Detect which cell encompasses the target text, then output its [X, Y] center coordinate. 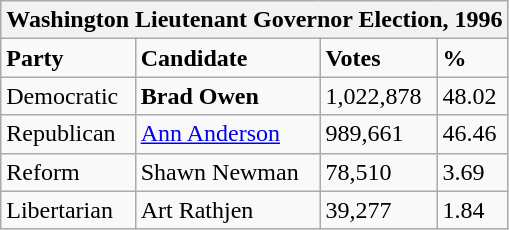
48.02 [472, 96]
Brad Owen [228, 96]
% [472, 58]
989,661 [378, 134]
Art Rathjen [228, 210]
46.46 [472, 134]
Libertarian [68, 210]
1.84 [472, 210]
Party [68, 58]
1,022,878 [378, 96]
Candidate [228, 58]
3.69 [472, 172]
Reform [68, 172]
Republican [68, 134]
Washington Lieutenant Governor Election, 1996 [254, 20]
Democratic [68, 96]
Shawn Newman [228, 172]
78,510 [378, 172]
Votes [378, 58]
Ann Anderson [228, 134]
39,277 [378, 210]
